From the cell containing the given text, extract its center point as (x, y) coordinate. 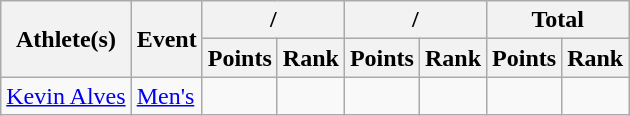
Athlete(s) (66, 39)
Total (558, 20)
Event (166, 39)
Men's (166, 96)
Kevin Alves (66, 96)
